Pinpoint the cell where the given text exists, returning its [x, y] midpoint coordinate. 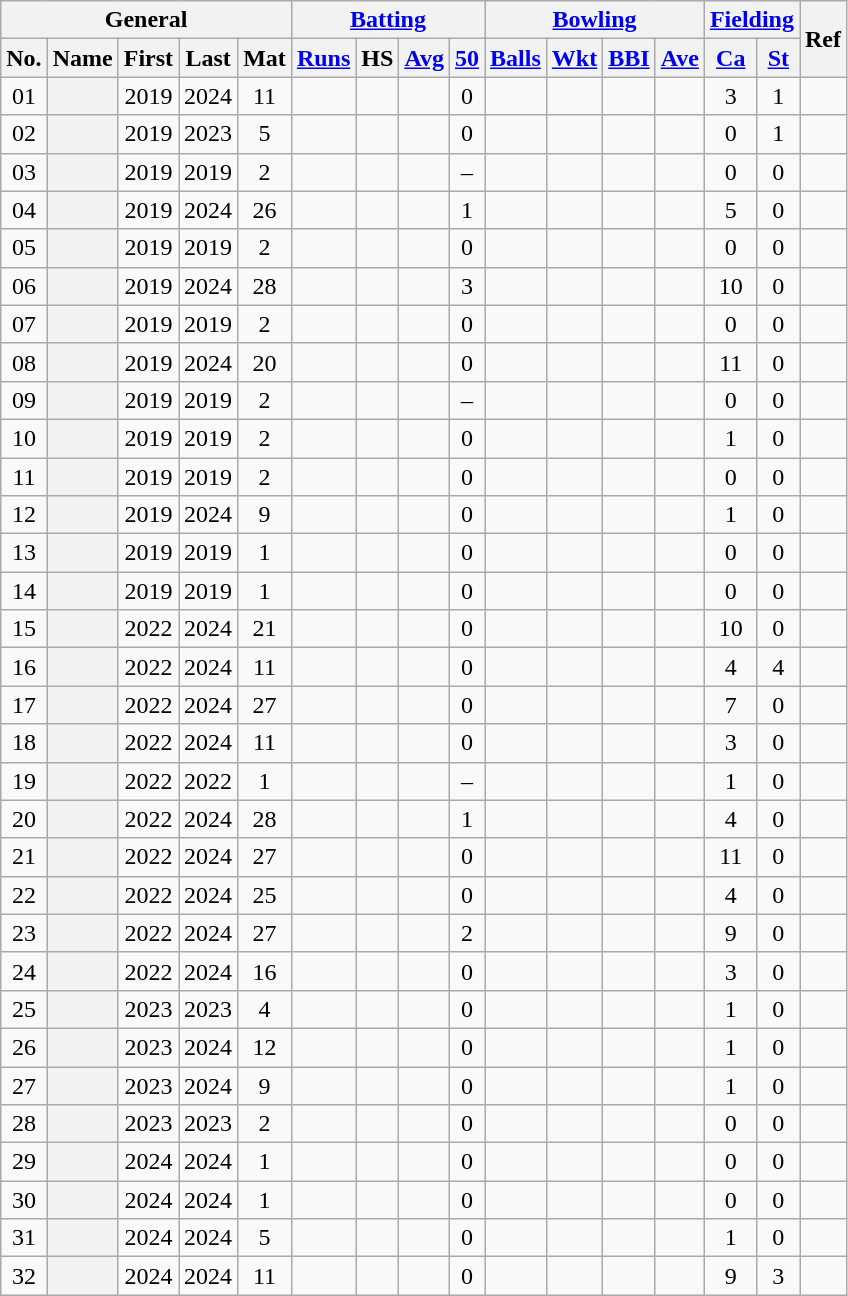
22 [24, 895]
Ave [680, 58]
First [148, 58]
Fielding [752, 20]
19 [24, 781]
Batting [388, 20]
Mat [265, 58]
07 [24, 324]
02 [24, 134]
Last [208, 58]
General [146, 20]
30 [24, 1200]
HS [378, 58]
01 [24, 96]
50 [466, 58]
Ca [730, 58]
23 [24, 933]
Avg [424, 58]
13 [24, 553]
BBI [629, 58]
Balls [516, 58]
7 [730, 705]
05 [24, 248]
Bowling [595, 20]
St [778, 58]
04 [24, 210]
Wkt [574, 58]
24 [24, 971]
15 [24, 629]
14 [24, 591]
31 [24, 1238]
Runs [323, 58]
No. [24, 58]
18 [24, 743]
32 [24, 1276]
08 [24, 362]
29 [24, 1162]
09 [24, 400]
Ref [824, 39]
03 [24, 172]
17 [24, 705]
06 [24, 286]
Name [82, 58]
